Output the [X, Y] coordinate of the center of the cell containing the given text.  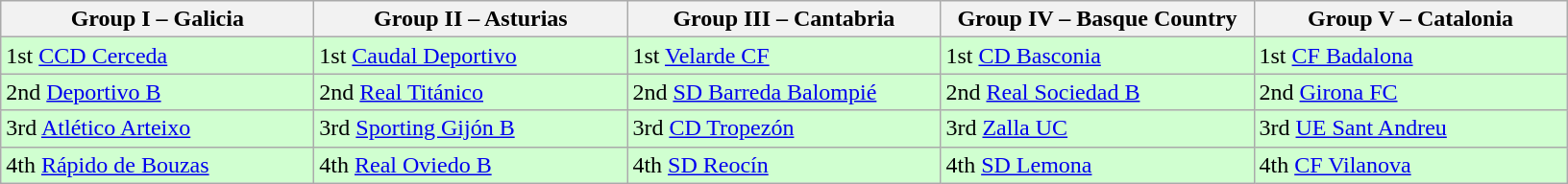
3rd CD Tropezón [784, 128]
1st Caudal Deportivo [471, 56]
Group V – Catalonia [1410, 19]
4th Real Oviedo B [471, 165]
1st CD Basconia [1097, 56]
2nd Real Sociedad B [1097, 92]
2nd Girona FC [1410, 92]
4th CF Vilanova [1410, 165]
4th Rápido de Bouzas [158, 165]
2nd Deportivo B [158, 92]
Group I – Galicia [158, 19]
Group IV – Basque Country [1097, 19]
3rd Zalla UC [1097, 128]
4th SD Lemona [1097, 165]
1st CF Badalona [1410, 56]
3rd UE Sant Andreu [1410, 128]
Group III – Cantabria [784, 19]
1st Velarde CF [784, 56]
2nd SD Barreda Balompié [784, 92]
4th SD Reocín [784, 165]
3rd Atlético Arteixo [158, 128]
2nd Real Titánico [471, 92]
Group II – Asturias [471, 19]
3rd Sporting Gijón B [471, 128]
1st CCD Cerceda [158, 56]
